For the text-containing cell, return its midpoint in (X, Y) coordinate format. 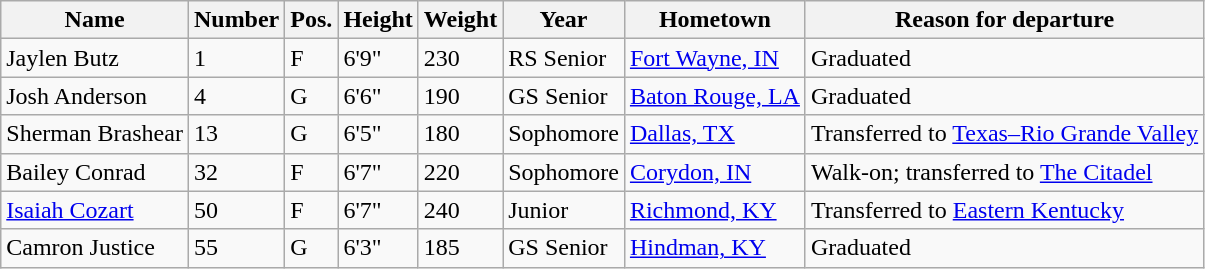
185 (460, 248)
Hometown (714, 20)
230 (460, 58)
Dallas, TX (714, 134)
Height (378, 20)
Baton Rouge, LA (714, 96)
Jaylen Butz (95, 58)
Walk-on; transferred to The Citadel (1004, 172)
Camron Justice (95, 248)
Sherman Brashear (95, 134)
RS Senior (564, 58)
Transferred to Texas–Rio Grande Valley (1004, 134)
240 (460, 210)
6'9" (378, 58)
6'6" (378, 96)
13 (236, 134)
Reason for departure (1004, 20)
Isaiah Cozart (95, 210)
Richmond, KY (714, 210)
180 (460, 134)
Corydon, IN (714, 172)
Josh Anderson (95, 96)
220 (460, 172)
Junior (564, 210)
Fort Wayne, IN (714, 58)
50 (236, 210)
32 (236, 172)
190 (460, 96)
Year (564, 20)
4 (236, 96)
Bailey Conrad (95, 172)
Name (95, 20)
6'3" (378, 248)
55 (236, 248)
6'5" (378, 134)
Number (236, 20)
Pos. (312, 20)
Transferred to Eastern Kentucky (1004, 210)
1 (236, 58)
Weight (460, 20)
Hindman, KY (714, 248)
